Return the (x, y) coordinate for the center point of the cell that contains the specified text.  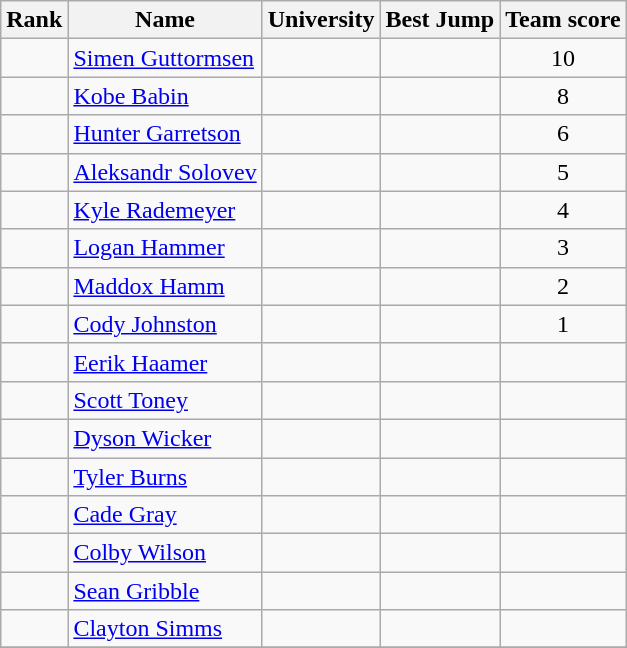
Tyler Burns (165, 477)
Kyle Rademeyer (165, 210)
Logan Hammer (165, 248)
4 (563, 210)
Eerik Haamer (165, 362)
1 (563, 324)
Kobe Babin (165, 96)
Simen Guttormsen (165, 58)
Best Jump (440, 20)
6 (563, 134)
Cody Johnston (165, 324)
5 (563, 172)
Colby Wilson (165, 553)
Cade Gray (165, 515)
University (321, 20)
2 (563, 286)
Hunter Garretson (165, 134)
Clayton Simms (165, 629)
Maddox Hamm (165, 286)
Team score (563, 20)
3 (563, 248)
Aleksandr Solovev (165, 172)
Sean Gribble (165, 591)
Rank (34, 20)
Scott Toney (165, 400)
10 (563, 58)
Dyson Wicker (165, 438)
Name (165, 20)
8 (563, 96)
